Output the [X, Y] coordinate of the center of the cell containing the given text.  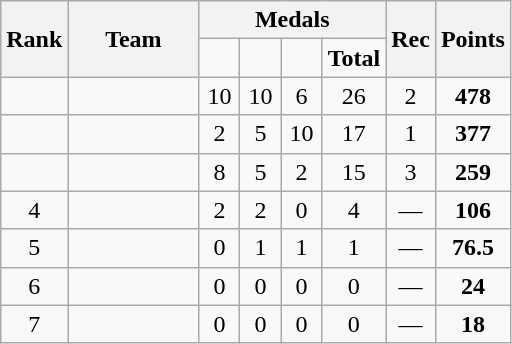
17 [354, 134]
377 [472, 134]
8 [220, 172]
18 [472, 324]
3 [411, 172]
Rank [34, 39]
76.5 [472, 248]
478 [472, 96]
Medals [292, 20]
15 [354, 172]
Rec [411, 39]
Total [354, 58]
Points [472, 39]
24 [472, 286]
7 [34, 324]
106 [472, 210]
Team [134, 39]
26 [354, 96]
259 [472, 172]
